For the text-containing cell, return its midpoint in [x, y] coordinate format. 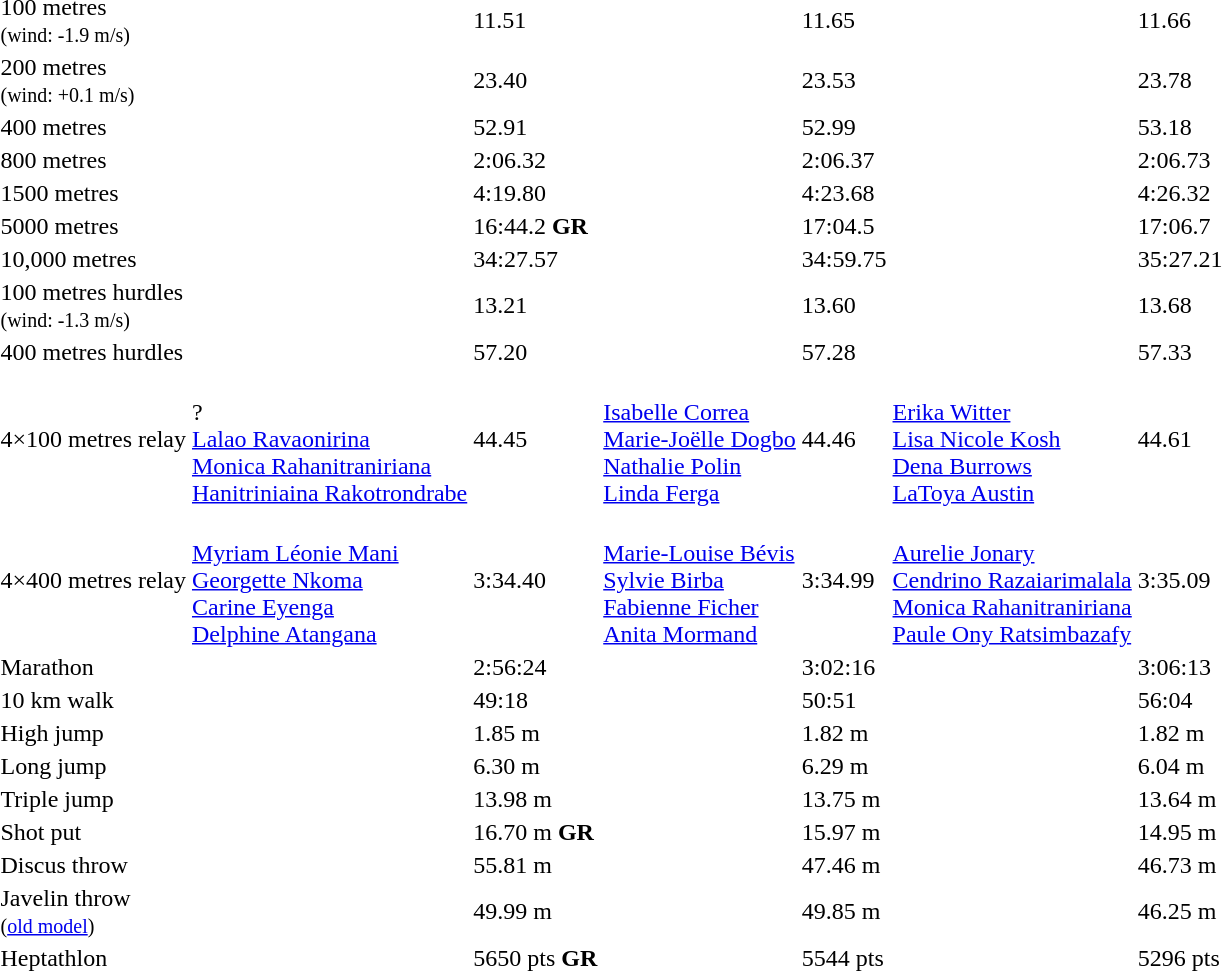
55.81 m [536, 865]
4:19.80 [536, 193]
23.53 [844, 80]
23.40 [536, 80]
16.70 m GR [536, 832]
13.98 m [536, 799]
6.29 m [844, 766]
17:04.5 [844, 226]
49:18 [536, 700]
1.82 m [844, 733]
34:59.75 [844, 259]
Marie-Louise BévisSylvie BirbaFabienne FicherAnita Mormand [700, 580]
15.97 m [844, 832]
3:02:16 [844, 667]
3:34.40 [536, 580]
4:23.68 [844, 193]
Isabelle CorreaMarie-Joëlle DogboNathalie PolinLinda Ferga [700, 439]
44.45 [536, 439]
2:06.32 [536, 160]
2:56:24 [536, 667]
3:34.99 [844, 580]
50:51 [844, 700]
Myriam Léonie ManiGeorgette NkomaCarine EyengaDelphine Atangana [329, 580]
16:44.2 GR [536, 226]
13.21 [536, 306]
1.85 m [536, 733]
13.60 [844, 306]
Aurelie JonaryCendrino RazaiarimalalaMonica RahanitranirianaPaule Ony Ratsimbazafy [1012, 580]
34:27.57 [536, 259]
47.46 m [844, 865]
?Lalao RavaonirinaMonica RahanitranirianaHanitriniaina Rakotrondrabe [329, 439]
49.99 m [536, 912]
6.30 m [536, 766]
57.28 [844, 352]
44.46 [844, 439]
2:06.37 [844, 160]
52.99 [844, 127]
57.20 [536, 352]
Erika WitterLisa Nicole KoshDena BurrowsLaToya Austin [1012, 439]
49.85 m [844, 912]
13.75 m [844, 799]
52.91 [536, 127]
